For the text-containing cell, return its midpoint in (x, y) coordinate format. 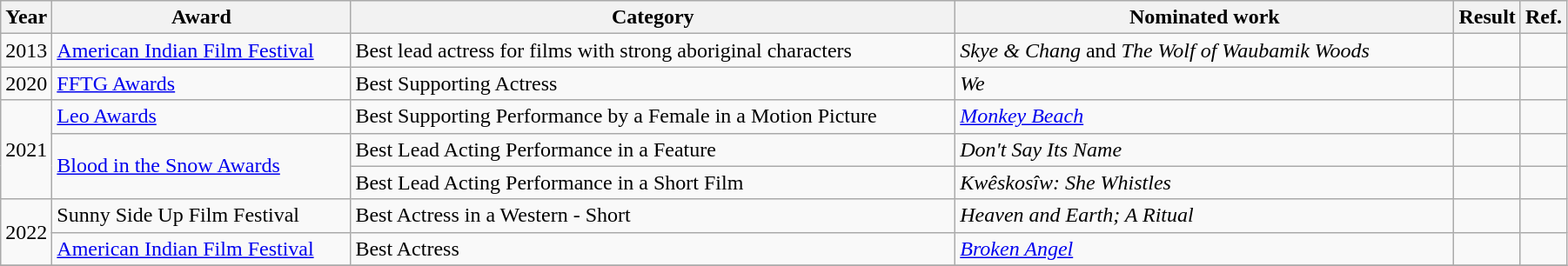
Blood in the Snow Awards (202, 166)
Category (653, 17)
Best Supporting Actress (653, 83)
Result (1487, 17)
FFTG Awards (202, 83)
Award (202, 17)
Best Supporting Performance by a Female in a Motion Picture (653, 116)
Heaven and Earth; A Ritual (1204, 216)
Kwêskosîw: She Whistles (1204, 183)
2022 (26, 232)
Skye & Chang and The Wolf of Waubamik Woods (1204, 50)
Best Actress in a Western - Short (653, 216)
Year (26, 17)
Best Lead Acting Performance in a Short Film (653, 183)
Ref. (1544, 17)
2020 (26, 83)
We (1204, 83)
Broken Angel (1204, 249)
Best Lead Acting Performance in a Feature (653, 150)
Leo Awards (202, 116)
Best lead actress for films with strong aboriginal characters (653, 50)
2013 (26, 50)
Sunny Side Up Film Festival (202, 216)
Don't Say Its Name (1204, 150)
Nominated work (1204, 17)
2021 (26, 150)
Best Actress (653, 249)
Monkey Beach (1204, 116)
